Output the (X, Y) coordinate of the center of the cell containing the given text.  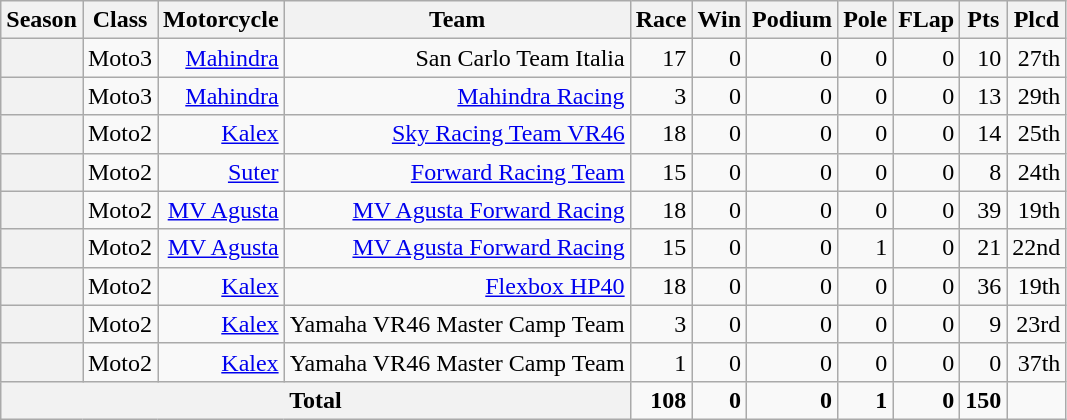
13 (984, 96)
27th (1036, 58)
29th (1036, 96)
Team (457, 20)
Race (661, 20)
22nd (1036, 248)
Sky Racing Team VR46 (457, 134)
17 (661, 58)
8 (984, 172)
24th (1036, 172)
21 (984, 248)
14 (984, 134)
Pts (984, 20)
36 (984, 286)
9 (984, 324)
25th (1036, 134)
150 (984, 400)
San Carlo Team Italia (457, 58)
Motorcycle (222, 20)
23rd (1036, 324)
10 (984, 58)
Podium (792, 20)
Total (316, 400)
39 (984, 210)
Pole (866, 20)
FLap (926, 20)
Suter (222, 172)
Win (720, 20)
Class (120, 20)
Forward Racing Team (457, 172)
Season (42, 20)
Plcd (1036, 20)
108 (661, 400)
Flexbox HP40 (457, 286)
Mahindra Racing (457, 96)
37th (1036, 362)
